Determine the (x, y) coordinate at the center of the cell enclosing the given text.  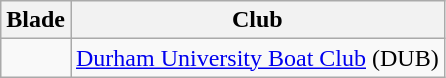
Blade (36, 20)
Durham University Boat Club (DUB) (257, 58)
Club (257, 20)
